Identify which cell holds the provided text, then report its (x, y) central coordinate. 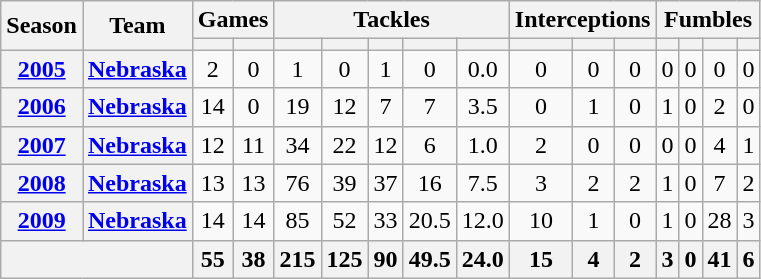
90 (386, 259)
12.0 (482, 221)
28 (720, 221)
19 (298, 107)
Tackles (392, 20)
11 (254, 145)
55 (212, 259)
22 (344, 145)
16 (430, 183)
2007 (42, 145)
20.5 (430, 221)
Interceptions (582, 20)
2008 (42, 183)
37 (386, 183)
125 (344, 259)
38 (254, 259)
41 (720, 259)
10 (540, 221)
Season (42, 26)
2009 (42, 221)
3.5 (482, 107)
1.0 (482, 145)
Games (233, 20)
2005 (42, 69)
52 (344, 221)
Fumbles (708, 20)
39 (344, 183)
33 (386, 221)
15 (540, 259)
215 (298, 259)
2006 (42, 107)
34 (298, 145)
0.0 (482, 69)
49.5 (430, 259)
24.0 (482, 259)
85 (298, 221)
7.5 (482, 183)
Team (137, 26)
76 (298, 183)
